For the text-containing cell, return its midpoint in [X, Y] coordinate format. 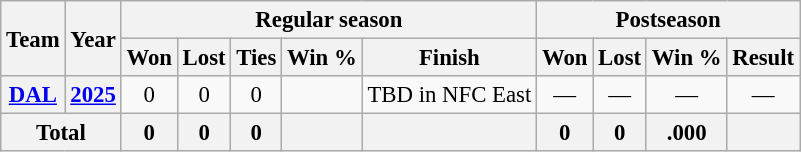
Team [33, 38]
2025 [93, 95]
Year [93, 38]
DAL [33, 95]
Regular season [329, 20]
Result [764, 58]
Total [61, 133]
.000 [686, 133]
Ties [256, 58]
Finish [450, 58]
Postseason [668, 20]
TBD in NFC East [450, 95]
